From the cell containing the given text, extract its center point as [X, Y] coordinate. 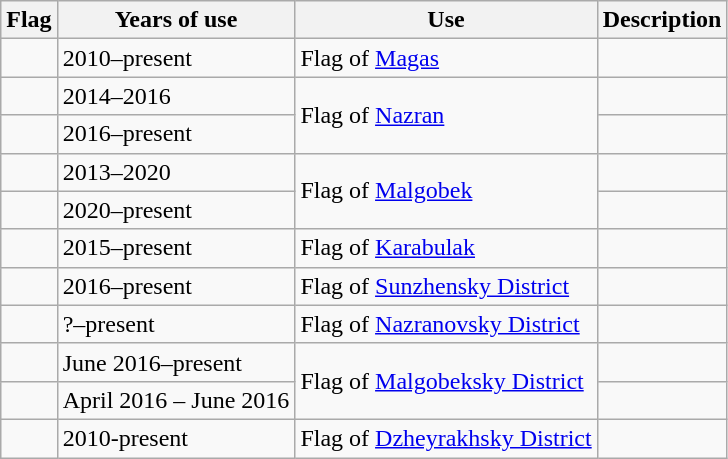
Flag [29, 20]
2015–present [176, 248]
?–present [176, 324]
2020–present [176, 210]
June 2016–present [176, 362]
Flag of Dzheyrakhsky District [446, 438]
Use [446, 20]
Flag of Nazran [446, 115]
Flag of Karabulak [446, 248]
April 2016 – June 2016 [176, 400]
Flag of Malgobeksky District [446, 381]
2010-present [176, 438]
Flag of Sunzhensky District [446, 286]
Description [662, 20]
2014–2016 [176, 96]
Flag of Magas [446, 58]
Flag of Malgobek [446, 191]
2013–2020 [176, 172]
Years of use [176, 20]
Flag of Nazranovsky District [446, 324]
2010–present [176, 58]
